Return the (X, Y) coordinate for the center point of the cell that contains the specified text.  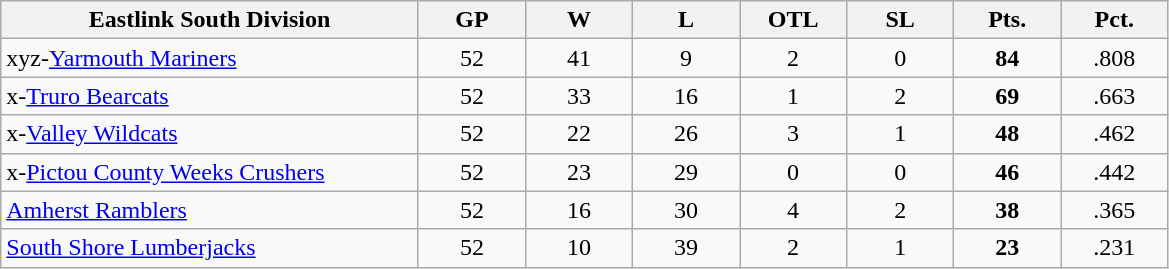
29 (686, 172)
.442 (1114, 172)
W (578, 20)
OTL (794, 20)
Pts. (1008, 20)
SL (900, 20)
38 (1008, 210)
L (686, 20)
9 (686, 58)
41 (578, 58)
48 (1008, 134)
30 (686, 210)
x-Truro Bearcats (210, 96)
Amherst Ramblers (210, 210)
84 (1008, 58)
xyz-Yarmouth Mariners (210, 58)
Pct. (1114, 20)
.808 (1114, 58)
x-Pictou County Weeks Crushers (210, 172)
.663 (1114, 96)
South Shore Lumberjacks (210, 248)
x-Valley Wildcats (210, 134)
46 (1008, 172)
.365 (1114, 210)
4 (794, 210)
GP (472, 20)
3 (794, 134)
.462 (1114, 134)
22 (578, 134)
.231 (1114, 248)
26 (686, 134)
39 (686, 248)
69 (1008, 96)
10 (578, 248)
Eastlink South Division (210, 20)
33 (578, 96)
